Search for the cell housing the specified text and yield its [X, Y] center coordinate. 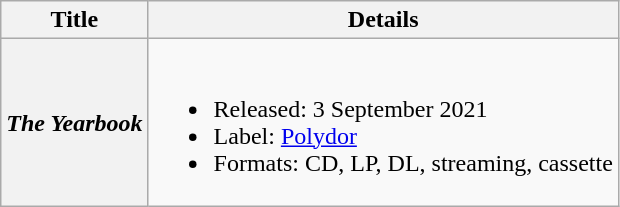
Title [74, 20]
The Yearbook [74, 122]
Details [383, 20]
Released: 3 September 2021Label: PolydorFormats: CD, LP, DL, streaming, cassette [383, 122]
